Search for the cell housing the specified text and yield its [x, y] center coordinate. 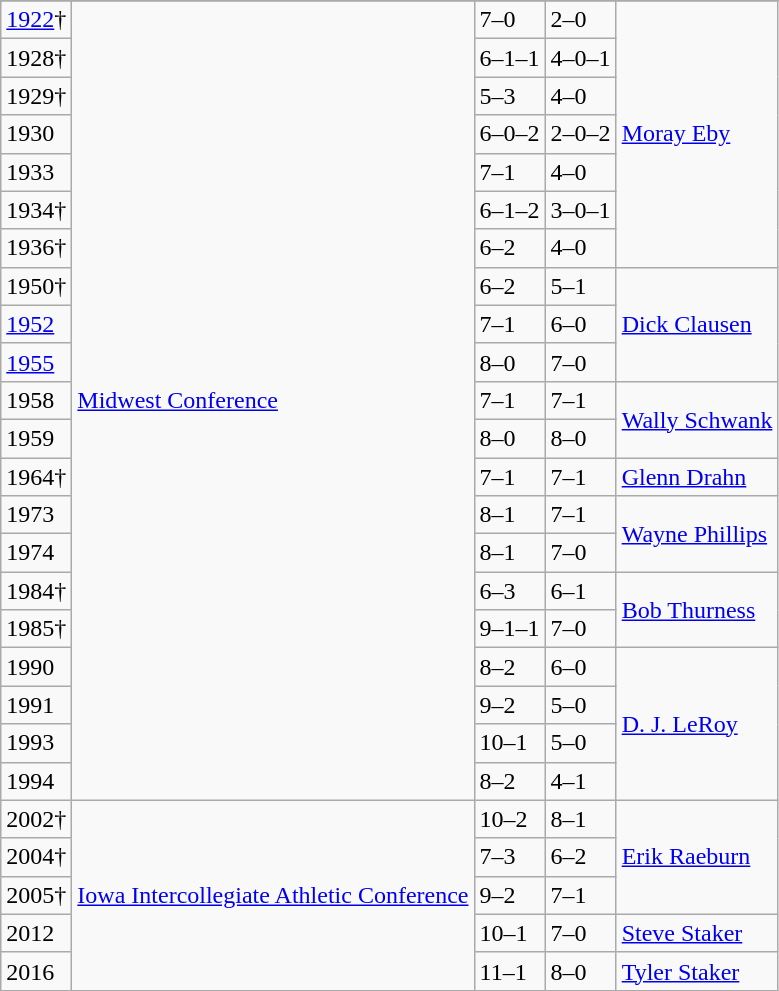
Wayne Phillips [697, 534]
2–0 [580, 20]
7–3 [510, 857]
Wally Schwank [697, 419]
1934† [36, 210]
6–1–1 [510, 58]
2004† [36, 857]
D. J. LeRoy [697, 724]
Dick Clausen [697, 324]
1993 [36, 743]
2012 [36, 933]
1985† [36, 629]
1950† [36, 286]
2016 [36, 971]
Steve Staker [697, 933]
1936† [36, 248]
Moray Eby [697, 134]
6–1 [580, 591]
1994 [36, 781]
1929† [36, 96]
Iowa Intercollegiate Athletic Conference [273, 895]
1958 [36, 400]
10–2 [510, 819]
Erik Raeburn [697, 857]
5–1 [580, 286]
9–1–1 [510, 629]
2–0–2 [580, 134]
1922† [36, 20]
11–1 [510, 971]
2005† [36, 895]
6–0–2 [510, 134]
1964† [36, 477]
3–0–1 [580, 210]
1984† [36, 591]
2002† [36, 819]
1952 [36, 324]
1928† [36, 58]
1933 [36, 172]
1930 [36, 134]
1991 [36, 705]
6–3 [510, 591]
Midwest Conference [273, 400]
6–1–2 [510, 210]
1959 [36, 438]
1973 [36, 515]
4–1 [580, 781]
Glenn Drahn [697, 477]
1974 [36, 553]
1990 [36, 667]
Bob Thurness [697, 610]
1955 [36, 362]
Tyler Staker [697, 971]
5–3 [510, 96]
4–0–1 [580, 58]
